For the text-containing cell, return its midpoint in (X, Y) coordinate format. 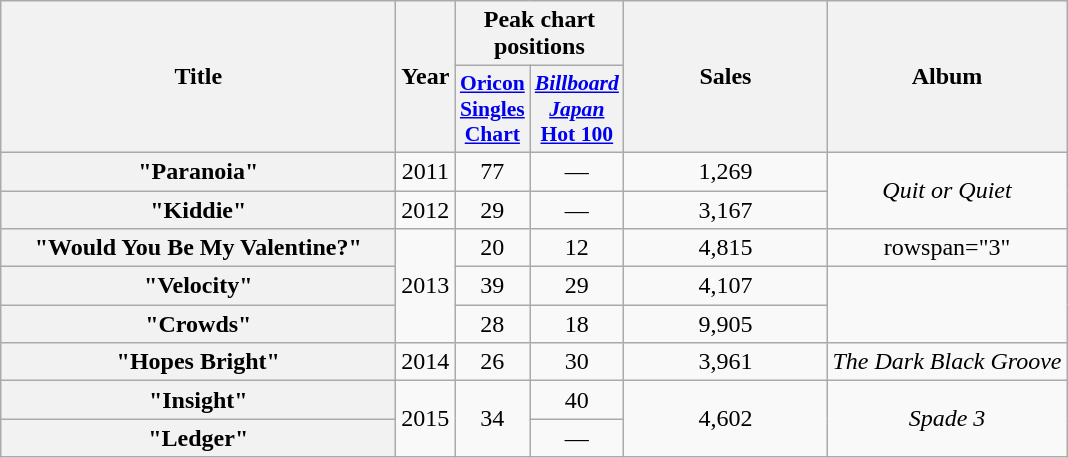
2011 (426, 171)
18 (577, 324)
2015 (426, 419)
The Dark Black Groove (947, 362)
Album (947, 77)
3,961 (726, 362)
3,167 (726, 209)
"Velocity" (198, 286)
"Crowds" (198, 324)
12 (577, 248)
4,107 (726, 286)
Title (198, 77)
2013 (426, 286)
Peak chart positions (540, 34)
39 (492, 286)
"Ledger" (198, 438)
2012 (426, 209)
40 (577, 400)
34 (492, 419)
2014 (426, 362)
rowspan="3" (947, 248)
"Would You Be My Valentine?" (198, 248)
Sales (726, 77)
77 (492, 171)
28 (492, 324)
"Paranoia" (198, 171)
Spade 3 (947, 419)
30 (577, 362)
Billboard Japan Hot 100 (577, 110)
9,905 (726, 324)
Quit or Quiet (947, 190)
1,269 (726, 171)
26 (492, 362)
4,815 (726, 248)
"Insight" (198, 400)
Oricon Singles Chart (492, 110)
Year (426, 77)
"Hopes Bright" (198, 362)
"Kiddie" (198, 209)
20 (492, 248)
4,602 (726, 419)
